Provide the [X, Y] coordinate of the cell's center where the given text is located.  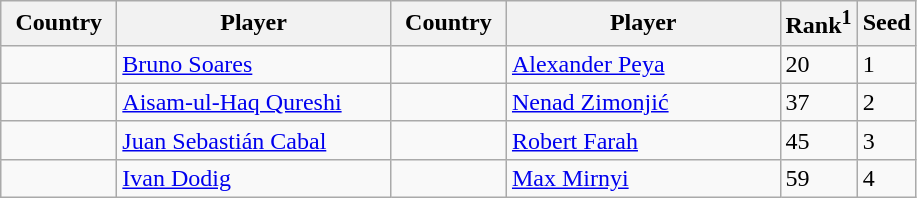
Rank1 [818, 24]
3 [886, 140]
1 [886, 64]
20 [818, 64]
59 [818, 178]
37 [818, 102]
45 [818, 140]
Robert Farah [643, 140]
Ivan Dodig [254, 178]
Seed [886, 24]
Alexander Peya [643, 64]
Max Mirnyi [643, 178]
2 [886, 102]
Aisam-ul-Haq Qureshi [254, 102]
Juan Sebastián Cabal [254, 140]
Nenad Zimonjić [643, 102]
Bruno Soares [254, 64]
4 [886, 178]
